Find where the given text appears and provide that cell's center as [X, Y] coordinate. 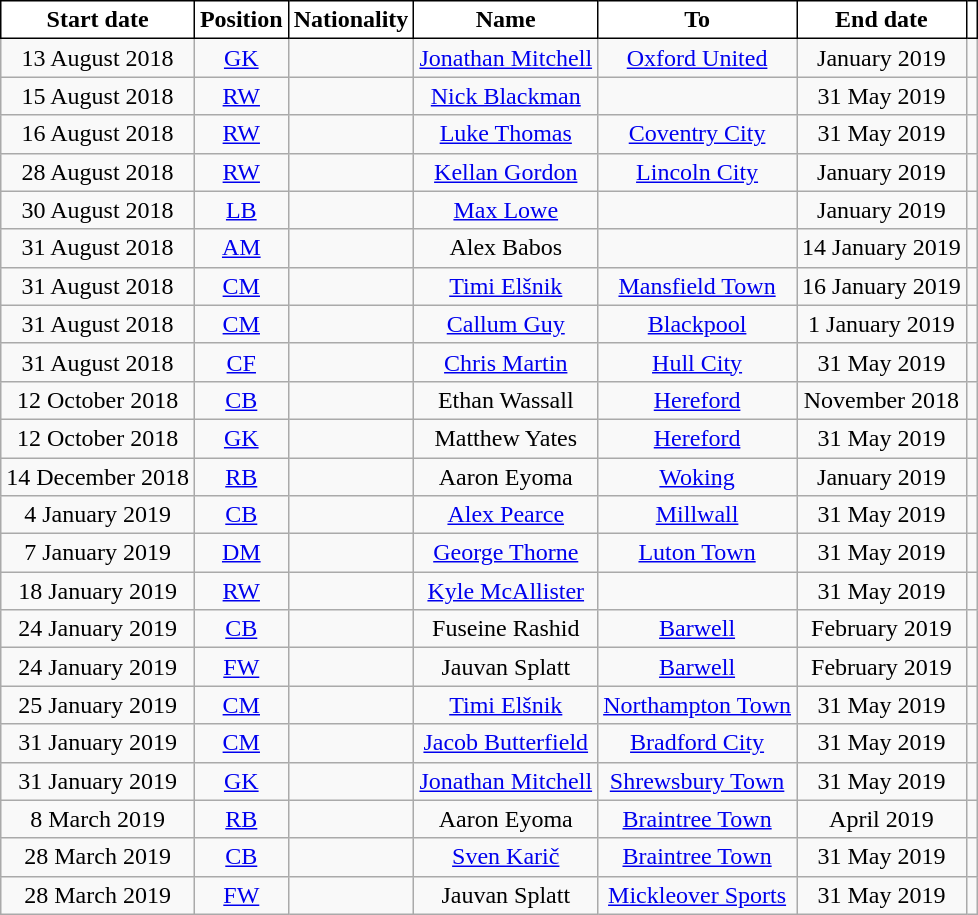
16 August 2018 [98, 134]
Alex Babos [506, 248]
Name [506, 20]
April 2019 [882, 819]
LB [241, 210]
Mansfield Town [698, 286]
Blackpool [698, 324]
Chris Martin [506, 362]
28 August 2018 [98, 172]
Start date [98, 20]
7 January 2019 [98, 553]
Kyle McAllister [506, 591]
Millwall [698, 515]
Mickleover Sports [698, 895]
Northampton Town [698, 705]
End date [882, 20]
30 August 2018 [98, 210]
Lincoln City [698, 172]
Oxford United [698, 58]
CF [241, 362]
1 January 2019 [882, 324]
DM [241, 553]
Hull City [698, 362]
AM [241, 248]
16 January 2019 [882, 286]
Fuseine Rashid [506, 629]
Woking [698, 477]
13 August 2018 [98, 58]
25 January 2019 [98, 705]
Shrewsbury Town [698, 781]
Nick Blackman [506, 96]
Callum Guy [506, 324]
Jacob Butterfield [506, 743]
15 August 2018 [98, 96]
8 March 2019 [98, 819]
Alex Pearce [506, 515]
14 January 2019 [882, 248]
Sven Karič [506, 857]
Luke Thomas [506, 134]
To [698, 20]
Matthew Yates [506, 438]
18 January 2019 [98, 591]
Kellan Gordon [506, 172]
Nationality [351, 20]
Coventry City [698, 134]
Bradford City [698, 743]
George Thorne [506, 553]
Position [241, 20]
Max Lowe [506, 210]
November 2018 [882, 400]
4 January 2019 [98, 515]
14 December 2018 [98, 477]
Luton Town [698, 553]
Ethan Wassall [506, 400]
